Extract the [X, Y] coordinate from the center of the cell holding the provided text.  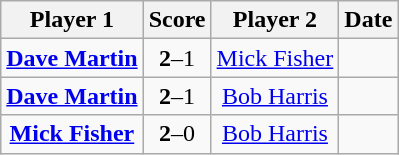
Player 2 [275, 20]
Date [368, 20]
Player 1 [72, 20]
2–0 [177, 134]
Score [177, 20]
